Find where the given text appears and provide that cell's center as (X, Y) coordinate. 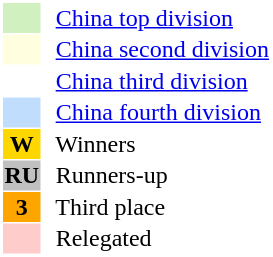
3 (22, 207)
Runners-up (156, 175)
RU (22, 175)
China fourth division (156, 113)
Winners (156, 144)
China second division (156, 49)
W (22, 144)
China top division (156, 18)
Relegated (156, 239)
China third division (156, 81)
Third place (156, 207)
